Find where the given text appears and provide that cell's center as (X, Y) coordinate. 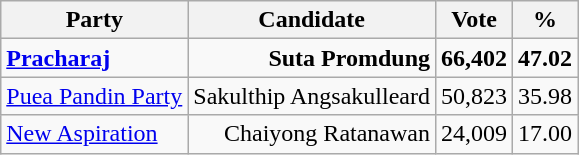
24,009 (474, 134)
Party (94, 20)
New Aspiration (94, 134)
47.02 (546, 58)
Pracharaj (94, 58)
Puea Pandin Party (94, 96)
Vote (474, 20)
35.98 (546, 96)
Chaiyong Ratanawan (312, 134)
Sakulthip Angsakulleard (312, 96)
Suta Promdung (312, 58)
50,823 (474, 96)
% (546, 20)
17.00 (546, 134)
66,402 (474, 58)
Candidate (312, 20)
